Output the [X, Y] coordinate of the center of the cell containing the given text.  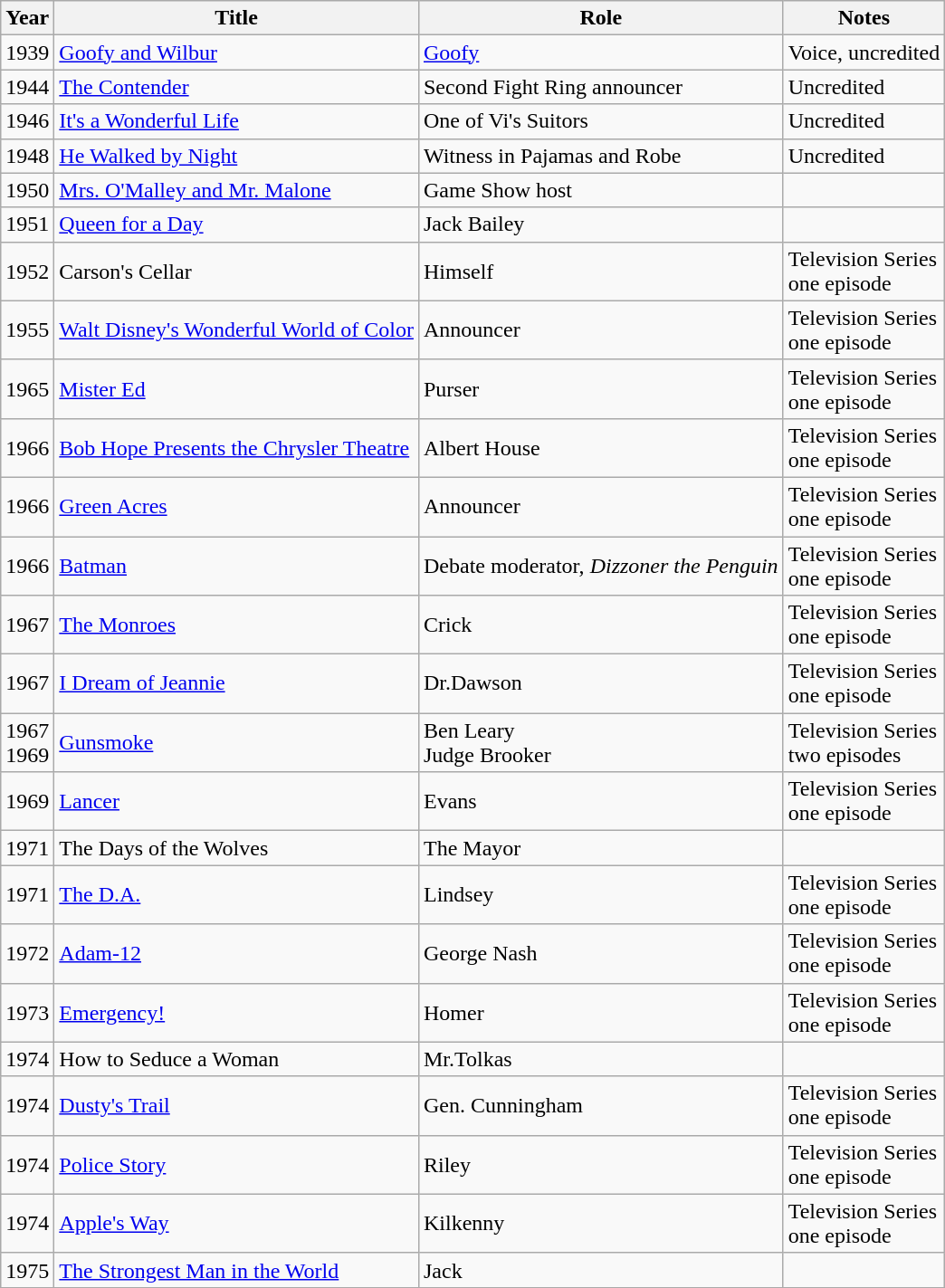
Mr.Tolkas [601, 1059]
Game Show host [601, 190]
I Dream of Jeannie [237, 684]
The Contender [237, 87]
1965 [27, 389]
1951 [27, 224]
Walt Disney's Wonderful World of Color [237, 329]
He Walked by Night [237, 156]
1975 [27, 1270]
Queen for a Day [237, 224]
Albert House [601, 447]
Debate moderator, Dizzoner the Penguin [601, 565]
1952 [27, 272]
1950 [27, 190]
1969 [27, 802]
Police Story [237, 1164]
Role [601, 18]
The Mayor [601, 848]
Crick [601, 625]
Himself [601, 272]
Television Seriestwo episodes [864, 742]
Mister Ed [237, 389]
Goofy [601, 52]
Carson's Cellar [237, 272]
1939 [27, 52]
Purser [601, 389]
It's a Wonderful Life [237, 121]
1955 [27, 329]
1946 [27, 121]
How to Seduce a Woman [237, 1059]
Ben LearyJudge Brooker [601, 742]
Year [27, 18]
The D.A. [237, 894]
1948 [27, 156]
Dr.Dawson [601, 684]
Voice, uncredited [864, 52]
1973 [27, 1012]
The Strongest Man in the World [237, 1270]
Second Fight Ring announcer [601, 87]
Goofy and Wilbur [237, 52]
1944 [27, 87]
Kilkenny [601, 1224]
Notes [864, 18]
Gen. Cunningham [601, 1106]
Gunsmoke [237, 742]
Bob Hope Presents the Chrysler Theatre [237, 447]
Jack Bailey [601, 224]
George Nash [601, 954]
Jack [601, 1270]
Emergency! [237, 1012]
Adam-12 [237, 954]
One of Vi's Suitors [601, 121]
Batman [237, 565]
Evans [601, 802]
Homer [601, 1012]
Green Acres [237, 507]
1972 [27, 954]
Riley [601, 1164]
Title [237, 18]
The Monroes [237, 625]
Lancer [237, 802]
Dusty's Trail [237, 1106]
Lindsey [601, 894]
19671969 [27, 742]
Apple's Way [237, 1224]
The Days of the Wolves [237, 848]
Mrs. O'Malley and Mr. Malone [237, 190]
Witness in Pajamas and Robe [601, 156]
